Pinpoint the cell where the given text exists, returning its [x, y] midpoint coordinate. 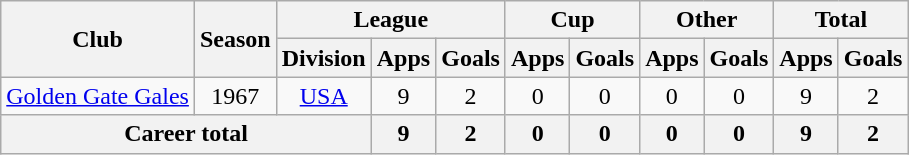
Division [324, 58]
USA [324, 96]
Cup [572, 20]
Career total [186, 134]
Season [235, 39]
Total [841, 20]
1967 [235, 96]
League [390, 20]
Golden Gate Gales [98, 96]
Other [707, 20]
Club [98, 39]
